Detect which cell encompasses the target text, then output its (x, y) center coordinate. 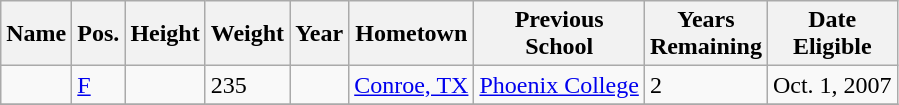
Oct. 1, 2007 (832, 85)
Phoenix College (559, 85)
Hometown (412, 34)
Weight (247, 34)
YearsRemaining (706, 34)
2 (706, 85)
Height (165, 34)
235 (247, 85)
PreviousSchool (559, 34)
Pos. (98, 34)
F (98, 85)
Year (320, 34)
DateEligible (832, 34)
Name (36, 34)
Conroe, TX (412, 85)
